Return [x, y] of the center of cell containing provided text 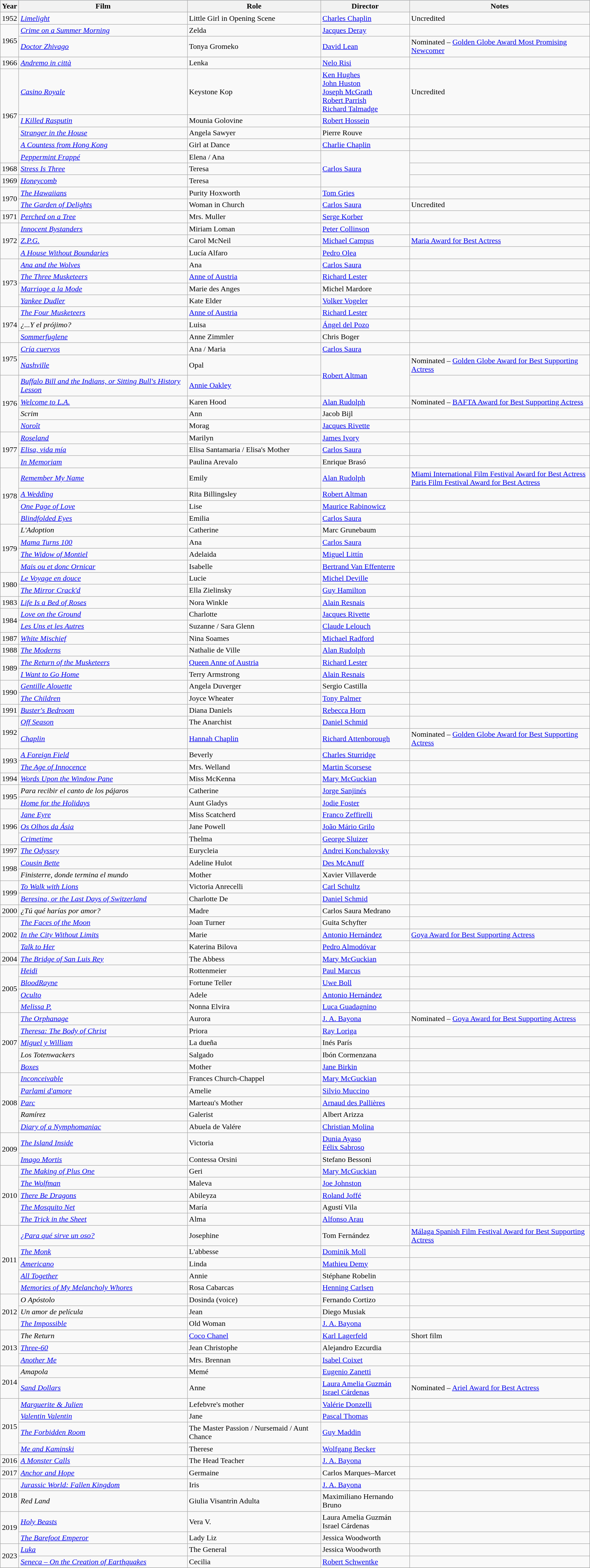
Welcome to L.A. [103, 402]
Beverly [254, 755]
Annie Oakley [254, 385]
Dosinda (voice) [254, 1300]
Opal [254, 365]
2007 [9, 1043]
Queen Anne of Austria [254, 662]
Charles Chaplin [365, 18]
1973 [9, 283]
Maurice Rabinowicz [365, 506]
Miriam Loman [254, 229]
Film [103, 6]
Stranger in the House [103, 133]
Coco Chanel [254, 1336]
Chaplin [103, 738]
Z.P.G. [103, 241]
The Wolfman [103, 1183]
Lucie [254, 578]
The Impossible [103, 1324]
Michel Deville [365, 578]
Cría cuervos [103, 349]
1995 [9, 797]
Scrim [103, 414]
Hannah Chaplin [254, 738]
Maximiliano Hernando Bruno [365, 1501]
Elisa Santamaria / Elisa's Mother [254, 450]
Linda [254, 1264]
Emily [254, 478]
Priora [254, 1031]
In Memoriam [103, 462]
Stefano Bessoni [365, 1159]
Roseland [103, 438]
Germaine [254, 1473]
Sand Dollars [103, 1388]
Aurora [254, 1019]
2008 [9, 1103]
White Mischief [103, 638]
To Walk with Lions [103, 887]
Alma [254, 1219]
BloodRayne [103, 983]
Girl at Dance [254, 145]
Josephine [254, 1236]
2013 [9, 1348]
2009 [9, 1149]
Thelma [254, 839]
The Mirror Crack'd [103, 590]
Un amor de película [103, 1312]
The Return [103, 1336]
Los Totenwackers [103, 1055]
Charlie Chaplin [365, 145]
The Moderns [103, 650]
Inés París [365, 1043]
Michel Mardore [365, 289]
2019 [9, 1528]
Stéphane Robelin [365, 1276]
The Forbidden Room [103, 1432]
I Killed Rasputin [103, 121]
Geri [254, 1171]
The Three Musketeers [103, 277]
¿Para qué sirve un oso? [103, 1236]
Christian Molina [365, 1127]
Nashville [103, 365]
Doctor Zhivago [103, 47]
Marc Grunebaum [365, 530]
One Page of Love [103, 506]
Madre [254, 911]
Volker Vogeler [365, 301]
The Abbess [254, 959]
1994 [9, 779]
Nathalie de Ville [254, 650]
Rebecca Horn [365, 710]
Purity Hoxworth [254, 193]
Joan Turner [254, 923]
Anchor and Hope [103, 1473]
2018 [9, 1495]
Albert Arizza [365, 1115]
Alejandro Ezcurdia [365, 1348]
Joyce Wheater [254, 698]
João Mário Grilo [365, 827]
Silvio Muccino [365, 1091]
Gentille Alouette [103, 686]
1999 [9, 893]
Mama Turns 100 [103, 542]
Boxes [103, 1067]
Luca Guadagnino [365, 1007]
Málaga Spanish Film Festival Award for Best Supporting Actress [500, 1236]
Uwe Boll [365, 983]
James Ivory [365, 438]
Casino Royale [103, 92]
Red Land [103, 1501]
Anne [254, 1388]
Ana and the Wolves [103, 265]
Lady Liz [254, 1538]
Beresina, or the Last Days of Switzerland [103, 899]
2015 [9, 1427]
Imago Mortis [103, 1159]
Finisterre, donde termina el mundo [103, 875]
2016 [9, 1461]
Nominated – Goya Award for Best Supporting Actress [500, 1019]
Jurassic World: Fallen Kingdom [103, 1485]
Peppermint Frappé [103, 157]
Franco Zeffirelli [365, 815]
Victoria [254, 1143]
1969 [9, 181]
Nora Winkle [254, 602]
Perched on a Tree [103, 217]
Martin Scorsese [365, 767]
1998 [9, 869]
Woman in Church [254, 205]
Angela Sawyer [254, 133]
Carol McNeil [254, 241]
Ramírez [103, 1115]
Guy Maddin [365, 1432]
Marguerite & Julien [103, 1404]
1992 [9, 733]
The Children [103, 698]
Crimetime [103, 839]
Maria Award for Best Actress [500, 241]
Jean Christophe [254, 1348]
Ana / Maria [254, 349]
Lise [254, 506]
Terry Armstrong [254, 674]
The Barefoot Emperor [103, 1538]
Sommerfuglene [103, 337]
Eugenio Zanetti [365, 1372]
Mais ou et donc Ornicar [103, 566]
Ann [254, 414]
Ken HughesJohn HustonJoseph McGrathRobert ParrishRichard Talmadge [365, 92]
Words Upon the Window Pane [103, 779]
Jane Powell [254, 827]
Luisa [254, 325]
Yankee Dudler [103, 301]
Love on the Ground [103, 614]
Andrei Konchalovsky [365, 851]
Andremo in città [103, 63]
Isabel Coixet [365, 1360]
1980 [9, 584]
The Return of the Musketeers [103, 662]
Os Olhos da Ásia [103, 827]
Des McAnuff [365, 863]
Para recibir el canto de los pájaros [103, 791]
Oculto [103, 995]
Miss McKenna [254, 779]
1965 [9, 40]
Eurycleia [254, 851]
Parlami d'amore [103, 1091]
Mounia Golovine [254, 121]
Mrs. Welland [254, 767]
Emilia [254, 518]
Seneca – On the Creation of Earthquakes [103, 1562]
1991 [9, 710]
Marie [254, 935]
Stress Is Three [103, 169]
Tony Palmer [365, 698]
Role [254, 6]
Agustí Vila [365, 1207]
Angela Duverger [254, 686]
Melissa P. [103, 1007]
Director [365, 6]
2011 [9, 1260]
Crime on a Summer Morning [103, 30]
Isabelle [254, 566]
Memé [254, 1372]
Roland Joffé [365, 1195]
Mathieu Demy [365, 1264]
Nominated – Golden Globe Award Most Promising Newcomer [500, 47]
Karen Hood [254, 402]
2023 [9, 1556]
Maleva [254, 1183]
Valentin Valentin [103, 1416]
2017 [9, 1473]
The General [254, 1550]
Salgado [254, 1055]
Remember My Name [103, 478]
Miguel y William [103, 1043]
¿Tú qué harías por amor? [103, 911]
1990 [9, 692]
Tonya Gromeko [254, 47]
1997 [9, 851]
Guita Schyfter [365, 923]
Zelda [254, 30]
Lenka [254, 63]
Morag [254, 426]
Elena / Ana [254, 157]
Lefebvre's mother [254, 1404]
The Island Inside [103, 1143]
2002 [9, 935]
Another Me [103, 1360]
Jodie Foster [365, 803]
Marteau's Mother [254, 1103]
Pierre Rouve [365, 133]
The Orphanage [103, 1019]
Miguel Littín [365, 554]
2012 [9, 1312]
The Master Passion / Nursemaid / Aunt Chance [254, 1432]
Heidi [103, 971]
Jacques Deray [365, 30]
The Age of Innocence [103, 767]
Aunt Gladys [254, 803]
Claude Lelouch [365, 626]
Abileyza [254, 1195]
Xavier Villaverde [365, 875]
The Odyssey [103, 851]
Guy Hamilton [365, 590]
Robert Hossein [365, 121]
1971 [9, 217]
Ray Loriga [365, 1031]
Enrique Brasó [365, 462]
1987 [9, 638]
Robert Schwentke [365, 1562]
There Be Dragons [103, 1195]
A Foreign Field [103, 755]
Rottenmeier [254, 971]
2005 [9, 989]
Inconceivable [103, 1079]
Katerina Bilova [254, 947]
1978 [9, 496]
Lucía Alfaro [254, 253]
Charles Sturridge [365, 755]
Adelaida [254, 554]
Joe Johnston [365, 1183]
The Head Teacher [254, 1461]
Old Woman [254, 1324]
2000 [9, 911]
Carl Schultz [365, 887]
Ángel del Pozo [365, 325]
1983 [9, 602]
1988 [9, 650]
L'Adoption [103, 530]
Luka [103, 1550]
Jorge Sanjinés [365, 791]
Sergio Castilla [365, 686]
Serge Korber [365, 217]
Holy Beasts [103, 1521]
1977 [9, 450]
1952 [9, 18]
1967 [9, 116]
The Monk [103, 1252]
Memories of My Melancholy Whores [103, 1288]
Miami International Film Festival Award for Best ActressParis Film Festival Award for Best Actress [500, 478]
Jean [254, 1312]
Iris [254, 1485]
Annie [254, 1276]
Nominated – BAFTA Award for Best Supporting Actress [500, 402]
Rita Billingsley [254, 494]
Innocent Bystanders [103, 229]
Year [9, 6]
O Apóstolo [103, 1300]
Ibón Cormenzana [365, 1055]
Off Season [103, 722]
Vera V. [254, 1521]
Arnaud des Pallières [365, 1103]
Adele [254, 995]
¿...Y el prójimo? [103, 325]
1974 [9, 325]
Home for the Holidays [103, 803]
Buster's Bedroom [103, 710]
Adeline Hulot [254, 863]
Peter Collinson [365, 229]
Three-60 [103, 1348]
Michael Radford [365, 638]
2010 [9, 1195]
Nina Soames [254, 638]
1968 [9, 169]
Therese [254, 1449]
Jane Eyre [103, 815]
Anne Zimmler [254, 337]
Mrs. Muller [254, 217]
Chris Boger [365, 337]
Marriage a la Mode [103, 289]
George Sluizer [365, 839]
Theresa: The Body of Christ [103, 1031]
Diego Musiak [365, 1312]
Miss Scatcherd [254, 815]
Amapola [103, 1372]
1984 [9, 620]
The Hawaiians [103, 193]
Wolfgang Becker [365, 1449]
Dunia AyasoFélix Sabroso [365, 1143]
Le Voyage en douce [103, 578]
Paul Marcus [365, 971]
Limelight [103, 18]
Pascal Thomas [365, 1416]
I Want to Go Home [103, 674]
Cousin Bette [103, 863]
Americano [103, 1264]
A Monster Calls [103, 1461]
A House Without Boundaries [103, 253]
Henning Carlsen [365, 1288]
Me and Kaminski [103, 1449]
Contessa Orsini [254, 1159]
Rosa Cabarcas [254, 1288]
Tom Gries [365, 193]
1966 [9, 63]
Bertrand Van Effenterre [365, 566]
1996 [9, 827]
Ella Zielinsky [254, 590]
Keystone Kop [254, 92]
Diana Daniels [254, 710]
Suzanne / Sara Glenn [254, 626]
Cecilia [254, 1562]
Michael Campus [365, 241]
Frances Church-Chappel [254, 1079]
L'abbesse [254, 1252]
Jacob Bijl [365, 414]
Notes [500, 6]
Nonna Elvira [254, 1007]
A Countess from Hong Kong [103, 145]
Goya Award for Best Supporting Actress [500, 935]
2004 [9, 959]
Pedro Olea [365, 253]
Fortune Teller [254, 983]
Amelie [254, 1091]
1970 [9, 199]
Valérie Donzelli [365, 1404]
Abuela de Valére [254, 1127]
Buffalo Bill and the Indians, or Sitting Bull's History Lesson [103, 385]
David Lean [365, 47]
Paulina Arevalo [254, 462]
Parc [103, 1103]
1989 [9, 668]
Short film [500, 1336]
María [254, 1207]
Blindfolded Eyes [103, 518]
Karl Lagerfeld [365, 1336]
Kate Elder [254, 301]
La dueña [254, 1043]
Marilyn [254, 438]
Nelo Risi [365, 63]
Charlotte [254, 614]
Richard Attenborough [365, 738]
Dominik Moll [365, 1252]
The Making of Plus One [103, 1171]
Talk to Her [103, 947]
Life Is a Bed of Roses [103, 602]
Alfonso Arau [365, 1219]
Giulia Visantrìn Adulta [254, 1501]
Nominated – Ariel Award for Best Actress [500, 1388]
Les Uns et les Autres [103, 626]
The Widow of Montiel [103, 554]
The Mosquito Net [103, 1207]
All Together [103, 1276]
Noroît [103, 426]
1975 [9, 359]
Carlos Saura Medrano [365, 911]
2014 [9, 1382]
1993 [9, 761]
Charlotte De [254, 899]
1979 [9, 548]
Elisa, vida mía [103, 450]
Pedro Almodóvar [365, 947]
The Faces of the Moon [103, 923]
The Four Musketeers [103, 313]
Diary of a Nymphomaniac [103, 1127]
In the City Without Limits [103, 935]
1976 [9, 404]
The Trick in the Sheet [103, 1219]
Honeycomb [103, 181]
Jane [254, 1416]
Galerist [254, 1115]
The Bridge of San Luis Rey [103, 959]
Fernando Cortizo [365, 1300]
Mrs. Brennan [254, 1360]
Victoria Anrecelli [254, 887]
Marie des Anges [254, 289]
Jane Birkin [365, 1067]
Little Girl in Opening Scene [254, 18]
The Garden of Delights [103, 205]
A Wedding [103, 494]
Tom Fernández [365, 1236]
1972 [9, 241]
Carlos Marques–Marcet [365, 1473]
The Anarchist [254, 722]
